Provide the (X, Y) coordinate of the cell's center where the given text is located.  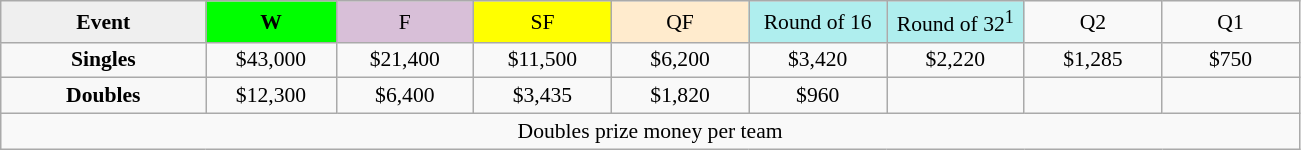
Round of 321 (955, 22)
$6,400 (405, 96)
Q1 (1231, 22)
QF (680, 22)
Doubles (104, 96)
F (405, 22)
$11,500 (543, 60)
$6,200 (680, 60)
Singles (104, 60)
$3,435 (543, 96)
Q2 (1093, 22)
Round of 16 (818, 22)
$43,000 (271, 60)
$750 (1231, 60)
$12,300 (271, 96)
$21,400 (405, 60)
$960 (818, 96)
W (271, 22)
$1,820 (680, 96)
Event (104, 22)
SF (543, 22)
$2,220 (955, 60)
$3,420 (818, 60)
Doubles prize money per team (650, 132)
$1,285 (1093, 60)
